Locate the cell with the specified text and output its (X, Y) center coordinate. 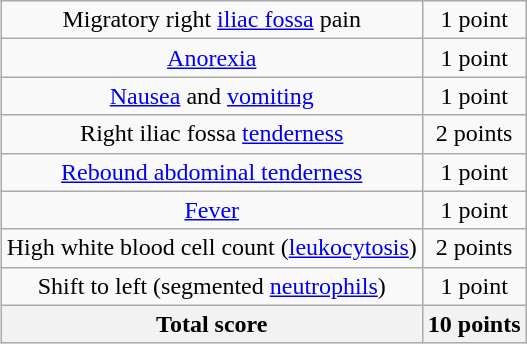
Rebound abdominal tenderness (212, 172)
High white blood cell count (leukocytosis) (212, 248)
Anorexia (212, 58)
Total score (212, 324)
Nausea and vomiting (212, 96)
10 points (474, 324)
Shift to left (segmented neutrophils) (212, 286)
Migratory right iliac fossa pain (212, 20)
Fever (212, 210)
Right iliac fossa tenderness (212, 134)
